Scan for the cell matching the given text and deliver its (x, y) coordinate at center. 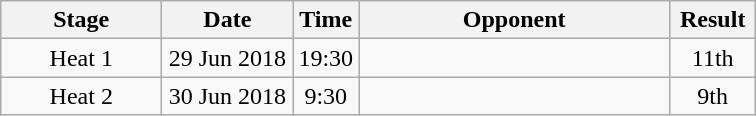
19:30 (326, 58)
30 Jun 2018 (228, 96)
Heat 1 (82, 58)
Date (228, 20)
Heat 2 (82, 96)
9:30 (326, 96)
Result (713, 20)
Stage (82, 20)
Opponent (514, 20)
Time (326, 20)
11th (713, 58)
29 Jun 2018 (228, 58)
9th (713, 96)
